Identify which cell holds the provided text, then report its (x, y) central coordinate. 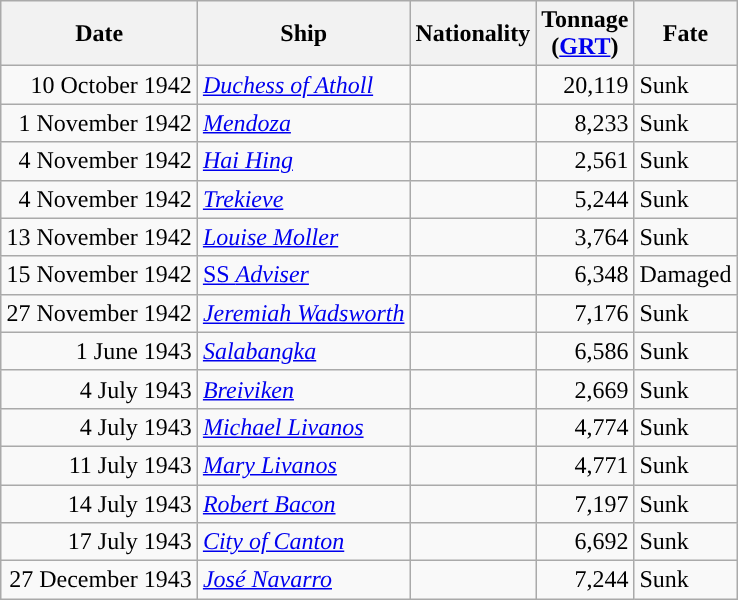
27 November 1942 (99, 313)
7,244 (585, 580)
8,233 (585, 123)
20,119 (585, 85)
Salabangka (304, 351)
José Navarro (304, 580)
Ship (304, 34)
Trekieve (304, 199)
2,561 (585, 161)
Jeremiah Wadsworth (304, 313)
Nationality (473, 34)
Fate (686, 34)
Robert Bacon (304, 503)
Michael Livanos (304, 427)
SS Adviser (304, 275)
6,692 (585, 542)
13 November 1942 (99, 237)
Mary Livanos (304, 465)
15 November 1942 (99, 275)
Louise Moller (304, 237)
1 November 1942 (99, 123)
Date (99, 34)
Damaged (686, 275)
Mendoza (304, 123)
7,176 (585, 313)
Breiviken (304, 389)
17 July 1943 (99, 542)
5,244 (585, 199)
Duchess of Atholl (304, 85)
4,774 (585, 427)
10 October 1942 (99, 85)
11 July 1943 (99, 465)
City of Canton (304, 542)
2,669 (585, 389)
14 July 1943 (99, 503)
4,771 (585, 465)
6,586 (585, 351)
6,348 (585, 275)
27 December 1943 (99, 580)
Hai Hing (304, 161)
1 June 1943 (99, 351)
3,764 (585, 237)
Tonnage(GRT) (585, 34)
7,197 (585, 503)
